Output the (X, Y) coordinate of the center of the cell containing the given text.  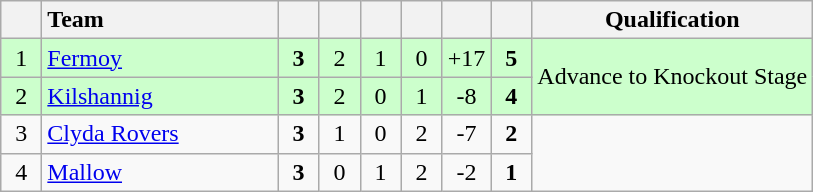
Kilshannig (160, 96)
+17 (466, 58)
Clyda Rovers (160, 134)
5 (512, 58)
Qualification (672, 20)
-2 (466, 172)
Fermoy (160, 58)
-8 (466, 96)
Advance to Knockout Stage (672, 77)
Team (160, 20)
-7 (466, 134)
Mallow (160, 172)
